Identify which cell holds the provided text, then report its (X, Y) central coordinate. 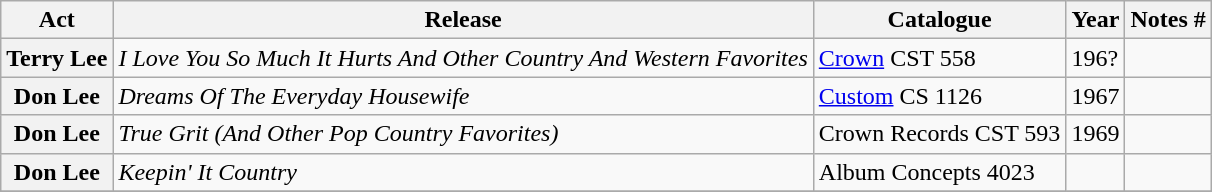
I Love You So Much It Hurts And Other Country And Western Favorites (463, 58)
Keepin' It Country (463, 172)
Year (1096, 20)
Dreams Of The Everyday Housewife (463, 96)
Catalogue (940, 20)
Release (463, 20)
Notes # (1168, 20)
True Grit (And Other Pop Country Favorites) (463, 134)
Crown Records CST 593 (940, 134)
1969 (1096, 134)
1967 (1096, 96)
Album Concepts 4023 (940, 172)
Custom CS 1126 (940, 96)
Crown CST 558 (940, 58)
Terry Lee (57, 58)
196? (1096, 58)
Act (57, 20)
